For the text-containing cell, return its midpoint in [x, y] coordinate format. 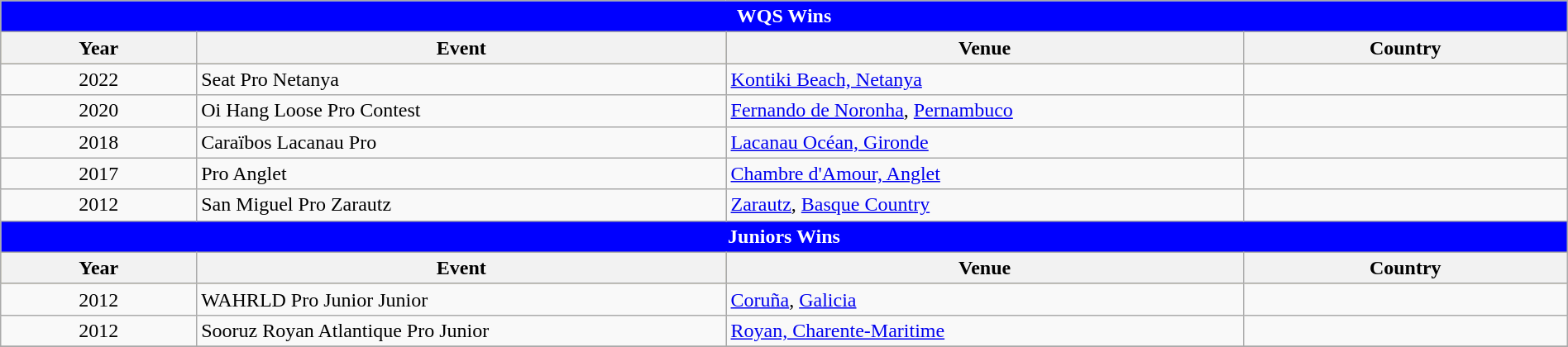
Sooruz Royan Atlantique Pro Junior [461, 330]
2018 [99, 142]
Caraïbos Lacanau Pro [461, 142]
2020 [99, 111]
Kontiki Beach, Netanya [984, 79]
Zarautz, Basque Country [984, 205]
Oi Hang Loose Pro Contest [461, 111]
2017 [99, 173]
Seat Pro Netanya [461, 79]
Pro Anglet [461, 173]
2022 [99, 79]
Coruña, Galicia [984, 299]
Chambre d'Amour, Anglet [984, 173]
Fernando de Noronha, Pernambuco [984, 111]
Royan, Charente-Maritime [984, 330]
San Miguel Pro Zarautz [461, 205]
Lacanau Océan, Gironde [984, 142]
Juniors Wins [784, 236]
WAHRLD Pro Junior Junior [461, 299]
WQS Wins [784, 17]
